Pinpoint the cell where the given text exists, returning its [X, Y] midpoint coordinate. 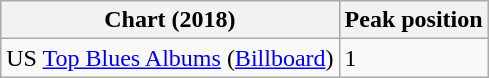
Peak position [414, 20]
US Top Blues Albums (Billboard) [170, 58]
Chart (2018) [170, 20]
1 [414, 58]
